Extract the [x, y] coordinate from the center of the cell holding the provided text.  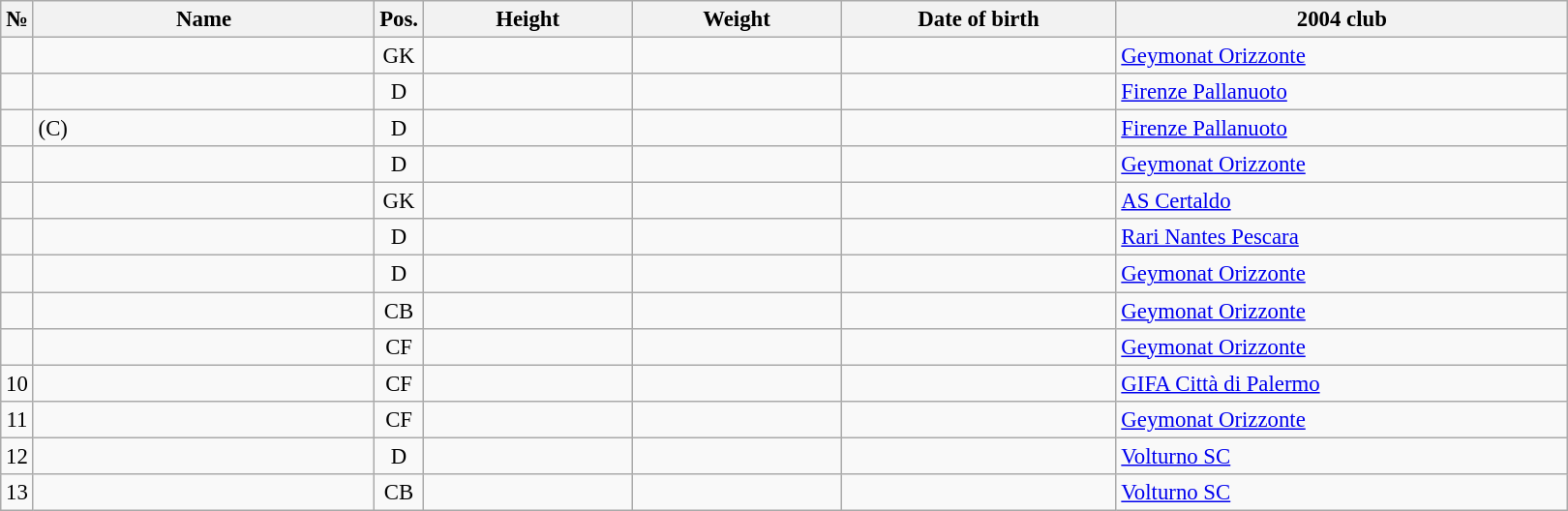
12 [17, 456]
Height [528, 19]
10 [17, 383]
Date of birth [979, 19]
(C) [203, 129]
Pos. [399, 19]
№ [17, 19]
GIFA Città di Palermo [1342, 383]
11 [17, 419]
2004 club [1342, 19]
13 [17, 493]
Name [203, 19]
Weight [737, 19]
Rari Nantes Pescara [1342, 237]
AS Certaldo [1342, 201]
